Determine the (x, y) coordinate at the center of the cell enclosing the given text.  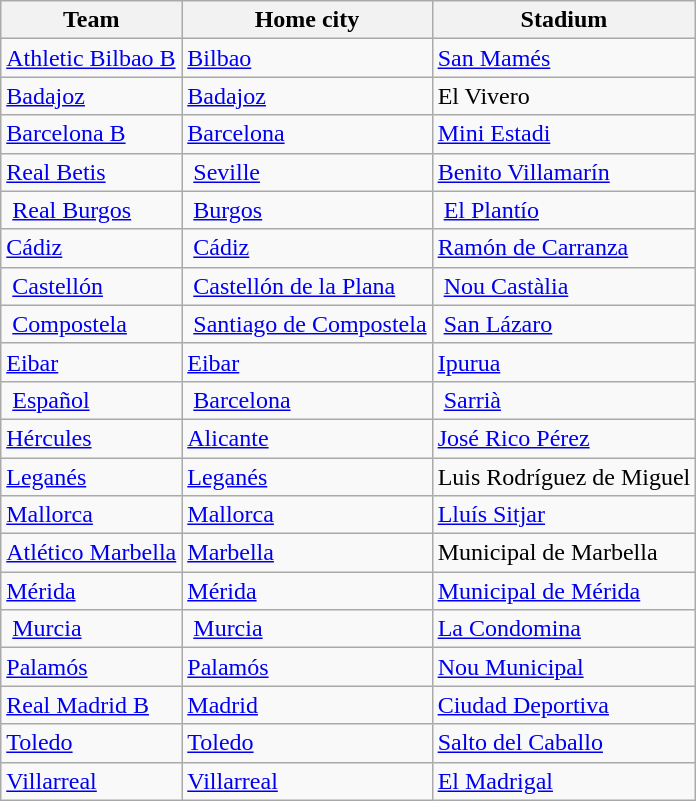
Español (92, 400)
Marbella (307, 553)
Santiago de Compostela (307, 324)
Nou Castàlia (564, 286)
Ipurua (564, 362)
Burgos (307, 210)
Luis Rodríguez de Miguel (564, 477)
Municipal de Marbella (564, 553)
Athletic Bilbao B (92, 58)
Benito Villamarín (564, 172)
José Rico Pérez (564, 438)
San Lázaro (564, 324)
El Madrigal (564, 781)
Mini Estadi (564, 134)
Lluís Sitjar (564, 515)
Hércules (92, 438)
Seville (307, 172)
Bilbao (307, 58)
Alicante (307, 438)
Real Betis (92, 172)
Municipal de Mérida (564, 591)
Stadium (564, 20)
La Condomina (564, 629)
Compostela (92, 324)
El Vivero (564, 96)
Castellón de la Plana (307, 286)
Atlético Marbella (92, 553)
El Plantío (564, 210)
Sarrià (564, 400)
Ciudad Deportiva (564, 705)
Real Burgos (92, 210)
Salto del Caballo (564, 743)
Nou Municipal (564, 667)
Home city (307, 20)
San Mamés (564, 58)
Team (92, 20)
Barcelona B (92, 134)
Ramón de Carranza (564, 248)
Real Madrid B (92, 705)
Castellón (92, 286)
Madrid (307, 705)
